From the cell containing the given text, extract its center point as (x, y) coordinate. 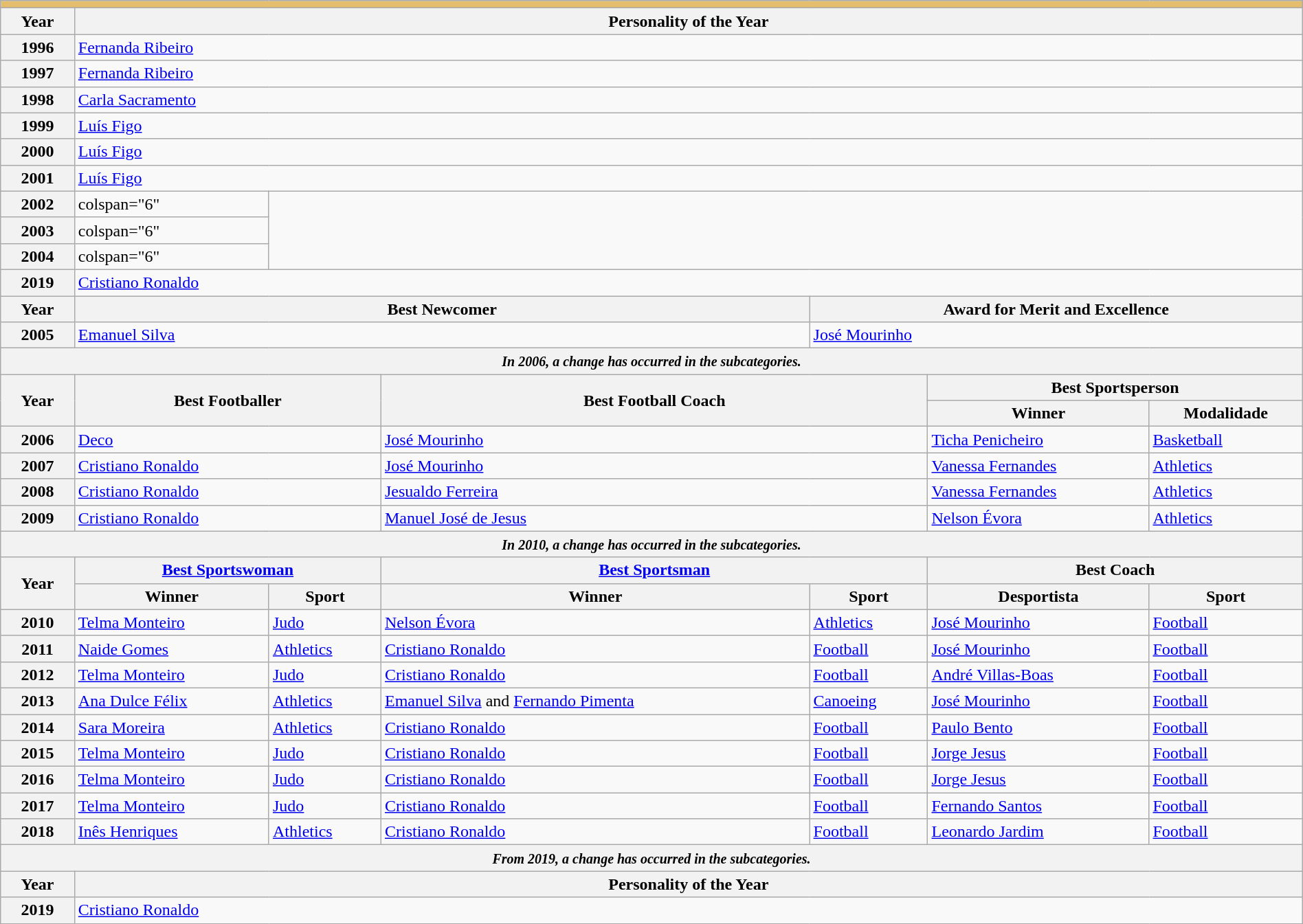
2001 (38, 178)
2006 (38, 440)
1997 (38, 74)
Best Footballer (227, 401)
2018 (38, 832)
2007 (38, 466)
2015 (38, 754)
Sara Moreira (172, 728)
2008 (38, 492)
Best Coach (1115, 570)
2000 (38, 152)
Naide Gomes (172, 649)
Manuel José de Jesus (654, 518)
Deco (227, 440)
André Villas-Boas (1038, 675)
Inês Henriques (172, 832)
In 2010, a change has occurred in the subcategories. (651, 544)
Desportista (1038, 596)
Best Newcomer (442, 308)
Best Football Coach (654, 401)
1998 (38, 100)
2016 (38, 780)
From 2019, a change has occurred in the subcategories. (651, 858)
In 2006, a change has occurred in the subcategories. (651, 361)
Modalidade (1226, 414)
2004 (38, 256)
Paulo Bento (1038, 728)
Carla Sacramento (689, 100)
2017 (38, 806)
2003 (38, 230)
1996 (38, 47)
2013 (38, 701)
Fernando Santos (1038, 806)
Emanuel Silva and Fernando Pimenta (595, 701)
Best Sportswoman (227, 570)
Jesualdo Ferreira (654, 492)
2009 (38, 518)
Basketball (1226, 440)
2005 (38, 335)
2011 (38, 649)
Ticha Penicheiro (1038, 440)
2012 (38, 675)
Emanuel Silva (442, 335)
2010 (38, 622)
Best Sportsperson (1115, 387)
2002 (38, 204)
Leonardo Jardim (1038, 832)
Ana Dulce Félix (172, 701)
Canoeing (869, 701)
1999 (38, 126)
Award for Merit and Excellence (1056, 308)
Best Sportsman (654, 570)
2014 (38, 728)
